Detect which cell encompasses the target text, then output its [X, Y] center coordinate. 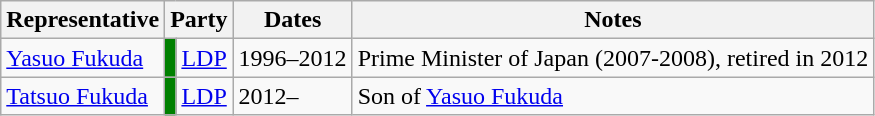
1996–2012 [292, 58]
2012– [292, 96]
Son of Yasuo Fukuda [613, 96]
Party [199, 20]
Dates [292, 20]
Notes [613, 20]
Representative [83, 20]
Yasuo Fukuda [83, 58]
Prime Minister of Japan (2007-2008), retired in 2012 [613, 58]
Tatsuo Fukuda [83, 96]
